Capture the cell that displays the provided text and extract its (X, Y) central coordinate. 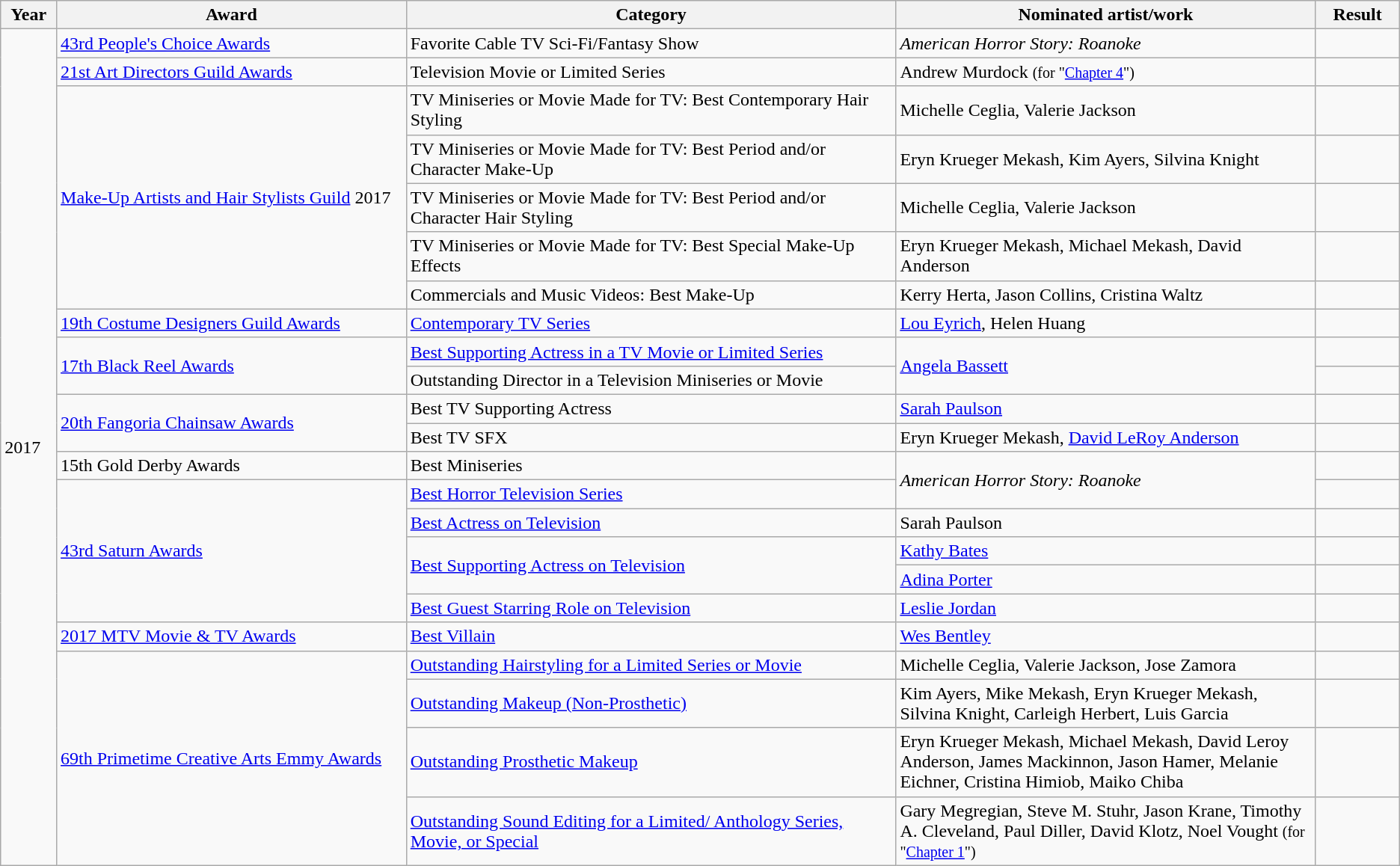
2017 (28, 447)
Best Supporting Actress on Television (651, 565)
17th Black Reel Awards (232, 366)
Andrew Murdock (for "Chapter 4") (1105, 72)
19th Costume Designers Guild Awards (232, 323)
Best Miniseries (651, 466)
Award (232, 15)
Eryn Krueger Mekash, David LeRoy Anderson (1105, 437)
Best TV SFX (651, 437)
TV Miniseries or Movie Made for TV: Best Special Make-Up Effects (651, 256)
TV Miniseries or Movie Made for TV: Best Period and/or Character Make-Up (651, 159)
15th Gold Derby Awards (232, 466)
Best Villain (651, 636)
Best Actress on Television (651, 523)
Nominated artist/work (1105, 15)
2017 MTV Movie & TV Awards (232, 636)
Kathy Bates (1105, 551)
Make-Up Artists and Hair Stylists Guild 2017 (232, 197)
20th Fangoria Chainsaw Awards (232, 423)
Outstanding Prosthetic Makeup (651, 762)
Best Supporting Actress in a TV Movie or Limited Series (651, 351)
Outstanding Sound Editing for a Limited/ Anthology Series, Movie, or Special (651, 831)
Outstanding Director in a Television Miniseries or Movie (651, 380)
Television Movie or Limited Series (651, 72)
Adina Porter (1105, 580)
Leslie Jordan (1105, 608)
69th Primetime Creative Arts Emmy Awards (232, 758)
Best TV Supporting Actress (651, 408)
Outstanding Hairstyling for a Limited Series or Movie (651, 665)
43rd Saturn Awards (232, 551)
Kerry Herta, Jason Collins, Cristina Waltz (1105, 295)
Wes Bentley (1105, 636)
Year (28, 15)
Eryn Krueger Mekash, Michael Mekash, David Leroy Anderson, James Mackinnon, Jason Hamer, Melanie Eichner, Cristina Himiob, Maiko Chiba (1105, 762)
Outstanding Makeup (Non-Prosthetic) (651, 703)
Eryn Krueger Mekash, Kim Ayers, Silvina Knight (1105, 159)
Eryn Krueger Mekash, Michael Mekash, David Anderson (1105, 256)
TV Miniseries or Movie Made for TV: Best Period and/or Character Hair Styling (651, 208)
Commercials and Music Videos: Best Make-Up (651, 295)
Contemporary TV Series (651, 323)
Favorite Cable TV Sci-Fi/Fantasy Show (651, 43)
Gary Megregian, Steve M. Stuhr, Jason Krane, Timothy A. Cleveland, Paul Diller, David Klotz, Noel Vought (for "Chapter 1") (1105, 831)
Lou Eyrich, Helen Huang (1105, 323)
Kim Ayers, Mike Mekash, Eryn Krueger Mekash, Silvina Knight, Carleigh Herbert, Luis Garcia (1105, 703)
43rd People's Choice Awards (232, 43)
TV Miniseries or Movie Made for TV: Best Contemporary Hair Styling (651, 111)
Best Guest Starring Role on Television (651, 608)
Category (651, 15)
Angela Bassett (1105, 366)
Best Horror Television Series (651, 494)
21st Art Directors Guild Awards (232, 72)
Michelle Ceglia, Valerie Jackson, Jose Zamora (1105, 665)
Result (1357, 15)
